Pinpoint the cell where the given text exists, returning its [x, y] midpoint coordinate. 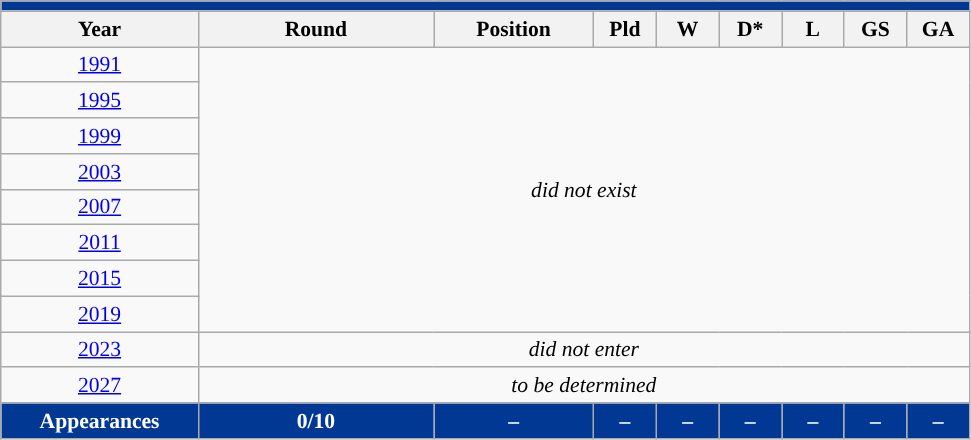
2003 [100, 172]
Pld [626, 29]
to be determined [584, 386]
D* [750, 29]
2027 [100, 386]
Year [100, 29]
2015 [100, 279]
1995 [100, 101]
Round [316, 29]
2023 [100, 350]
GS [876, 29]
2011 [100, 243]
2007 [100, 207]
0/10 [316, 421]
2019 [100, 314]
did not exist [584, 190]
did not enter [584, 350]
Position [514, 29]
GA [938, 29]
1999 [100, 136]
Appearances [100, 421]
1991 [100, 65]
L [814, 29]
W [688, 29]
